From the cell containing the given text, extract its center point as (x, y) coordinate. 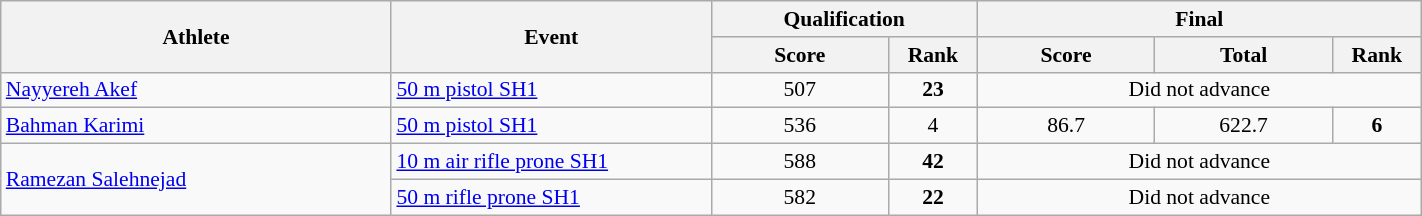
588 (800, 162)
536 (800, 126)
10 m air rifle prone SH1 (551, 162)
6 (1376, 126)
Nayyereh Akef (196, 90)
Athlete (196, 36)
507 (800, 90)
Ramezan Salehnejad (196, 180)
50 m rifle prone SH1 (551, 197)
86.7 (1066, 126)
42 (934, 162)
Qualification (844, 19)
23 (934, 90)
Bahman Karimi (196, 126)
Event (551, 36)
4 (934, 126)
Final (1199, 19)
582 (800, 197)
Total (1244, 55)
622.7 (1244, 126)
22 (934, 197)
